Locate the cell with the specified text and output its (x, y) center coordinate. 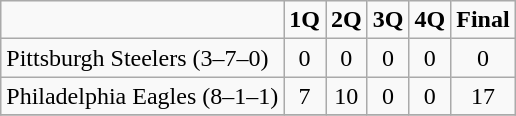
2Q (347, 20)
17 (483, 96)
10 (347, 96)
7 (305, 96)
Philadelphia Eagles (8–1–1) (142, 96)
4Q (430, 20)
1Q (305, 20)
Final (483, 20)
Pittsburgh Steelers (3–7–0) (142, 58)
3Q (388, 20)
